For the text-containing cell, return its midpoint in [x, y] coordinate format. 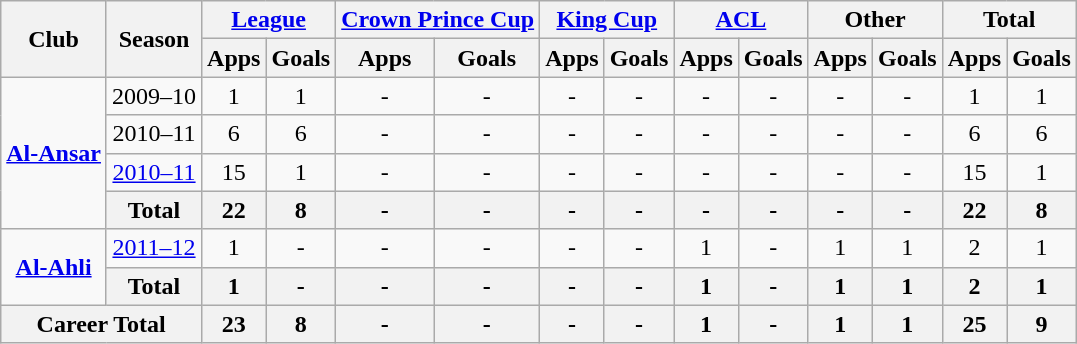
Other [875, 20]
9 [1042, 324]
Crown Prince Cup [438, 20]
2009–10 [154, 96]
Career Total [102, 324]
ACL [741, 20]
Al-Ahli [54, 267]
25 [974, 324]
Al-Ansar [54, 153]
King Cup [607, 20]
Club [54, 39]
23 [234, 324]
Season [154, 39]
League [269, 20]
2011–12 [154, 248]
